Find where the given text appears and provide that cell's center as [x, y] coordinate. 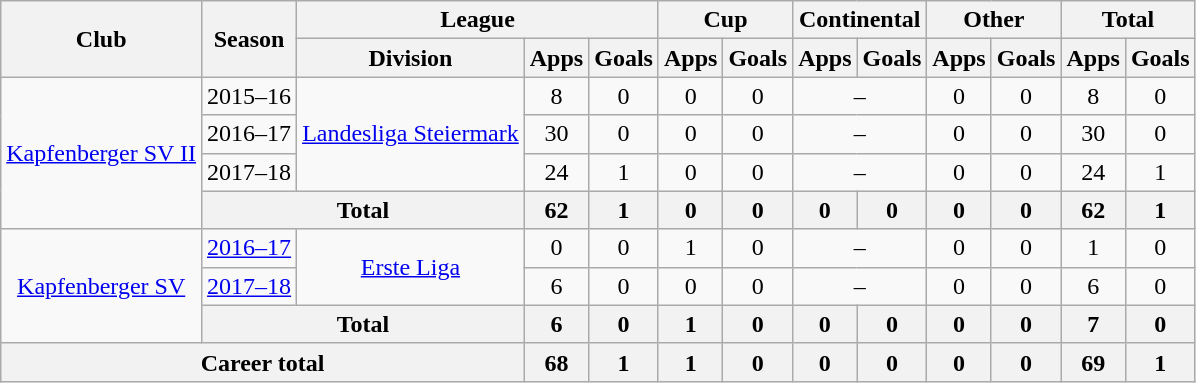
68 [556, 362]
Career total [263, 362]
League [478, 20]
Club [102, 39]
Erste Liga [411, 267]
Landesliga Steiermark [411, 134]
Continental [860, 20]
Other [994, 20]
Kapfenberger SV [102, 286]
69 [1093, 362]
Season [250, 39]
7 [1093, 324]
Kapfenberger SV II [102, 153]
Division [411, 58]
2015–16 [250, 96]
Cup [725, 20]
